Capture the cell that displays the provided text and extract its [x, y] central coordinate. 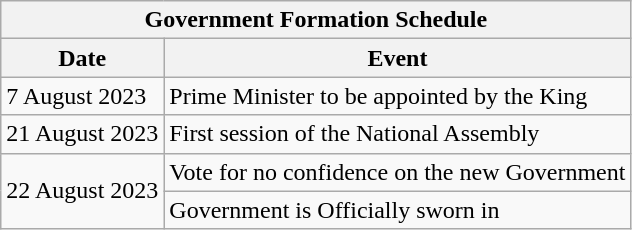
22 August 2023 [82, 191]
7 August 2023 [82, 96]
Vote for no confidence on the new Government [398, 172]
Government Formation Schedule [316, 20]
First session of the National Assembly [398, 134]
Date [82, 58]
Prime Minister to be appointed by the King [398, 96]
Government is Officially sworn in [398, 210]
Event [398, 58]
21 August 2023 [82, 134]
